Search for the cell housing the specified text and yield its (x, y) center coordinate. 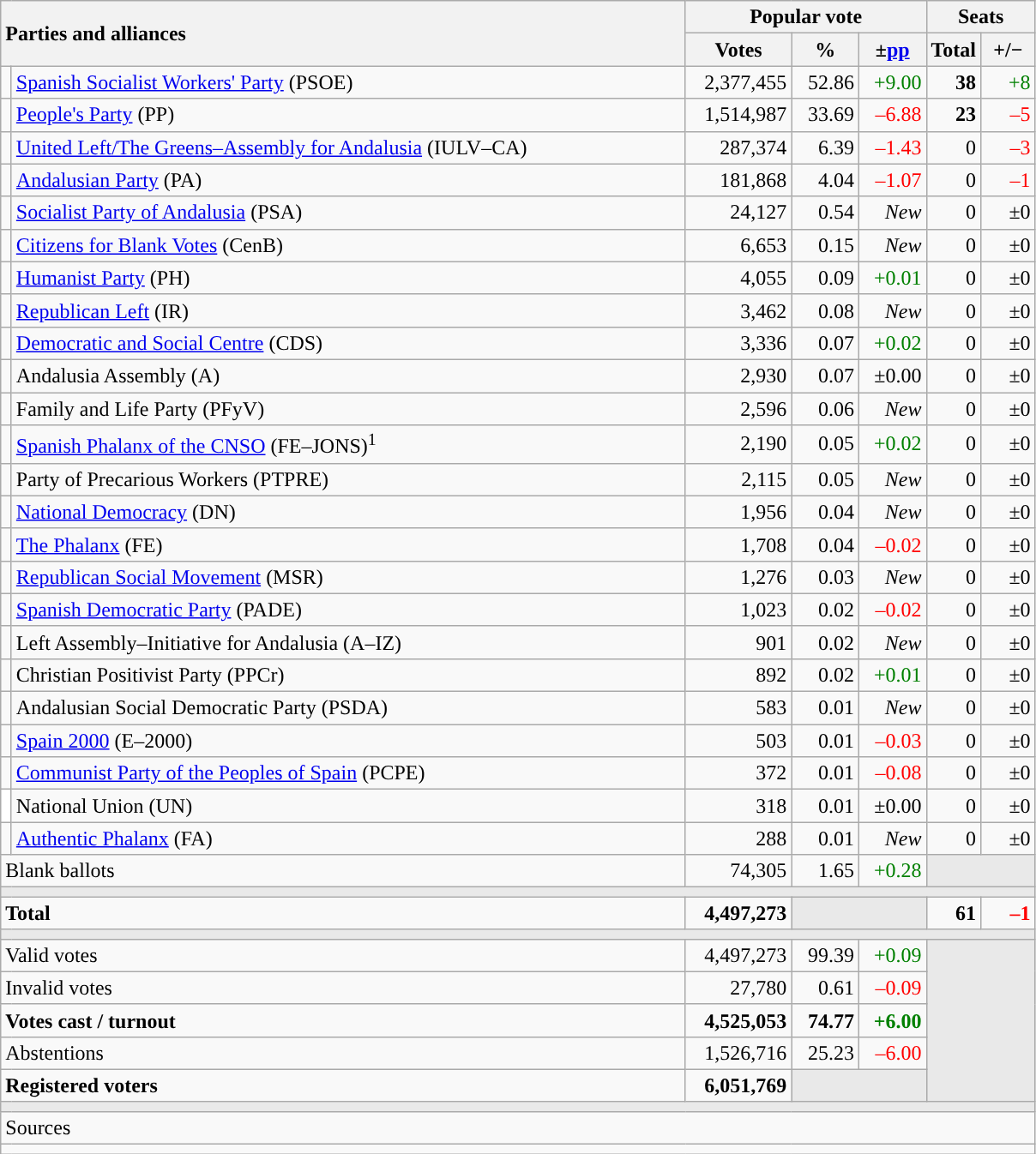
Party of Precarious Workers (PTPRE) (348, 479)
Andalusian Social Democratic Party (PSDA) (348, 708)
People's Party (PP) (348, 115)
583 (738, 708)
1,956 (738, 512)
892 (738, 675)
+9.00 (892, 82)
0.03 (825, 577)
372 (738, 773)
901 (738, 642)
Parties and alliances (343, 33)
74,305 (738, 871)
National Democracy (DN) (348, 512)
4,525,053 (738, 1020)
318 (738, 806)
–0.08 (892, 773)
Spain 2000 (E–2000) (348, 741)
Republican Social Movement (MSR) (348, 577)
24,127 (738, 213)
503 (738, 741)
The Phalanx (FE) (348, 544)
74.77 (825, 1020)
1,276 (738, 577)
1.65 (825, 871)
4.04 (825, 180)
–5 (1009, 115)
181,868 (738, 180)
Authentic Phalanx (FA) (348, 838)
Popular vote (806, 17)
2,190 (738, 444)
2,930 (738, 376)
6,653 (738, 245)
Spanish Socialist Workers' Party (PSOE) (348, 82)
0.09 (825, 278)
Registered voters (343, 1085)
Votes cast / turnout (343, 1020)
Abstentions (343, 1053)
27,780 (738, 988)
Valid votes (343, 955)
1,023 (738, 610)
1,514,987 (738, 115)
+6.00 (892, 1020)
6.39 (825, 147)
23 (954, 115)
+/− (1009, 50)
0.06 (825, 409)
+0.09 (892, 955)
287,374 (738, 147)
0.15 (825, 245)
–6.00 (892, 1053)
Andalusian Party (PA) (348, 180)
4,055 (738, 278)
2,377,455 (738, 82)
2,115 (738, 479)
Votes (738, 50)
61 (954, 913)
United Left/The Greens–Assembly for Andalusia (IULV–CA) (348, 147)
–3 (1009, 147)
+0.28 (892, 871)
–0.03 (892, 741)
0.61 (825, 988)
Communist Party of the Peoples of Spain (PCPE) (348, 773)
Seats (981, 17)
Family and Life Party (PFyV) (348, 409)
Humanist Party (PH) (348, 278)
Andalusia Assembly (A) (348, 376)
Invalid votes (343, 988)
3,336 (738, 343)
–1.43 (892, 147)
0.54 (825, 213)
99.39 (825, 955)
2,596 (738, 409)
Christian Positivist Party (PPCr) (348, 675)
–6.88 (892, 115)
Sources (518, 1127)
288 (738, 838)
52.86 (825, 82)
Socialist Party of Andalusia (PSA) (348, 213)
National Union (UN) (348, 806)
–0.09 (892, 988)
1,708 (738, 544)
–1.07 (892, 180)
6,051,769 (738, 1085)
1,526,716 (738, 1053)
Spanish Democratic Party (PADE) (348, 610)
+8 (1009, 82)
Spanish Phalanx of the CNSO (FE–JONS)1 (348, 444)
0.08 (825, 310)
Left Assembly–Initiative for Andalusia (A–IZ) (348, 642)
33.69 (825, 115)
3,462 (738, 310)
25.23 (825, 1053)
Blank ballots (343, 871)
38 (954, 82)
Republican Left (IR) (348, 310)
Democratic and Social Centre (CDS) (348, 343)
% (825, 50)
Citizens for Blank Votes (CenB) (348, 245)
±pp (892, 50)
